Locate the cell with the specified text and output its (X, Y) center coordinate. 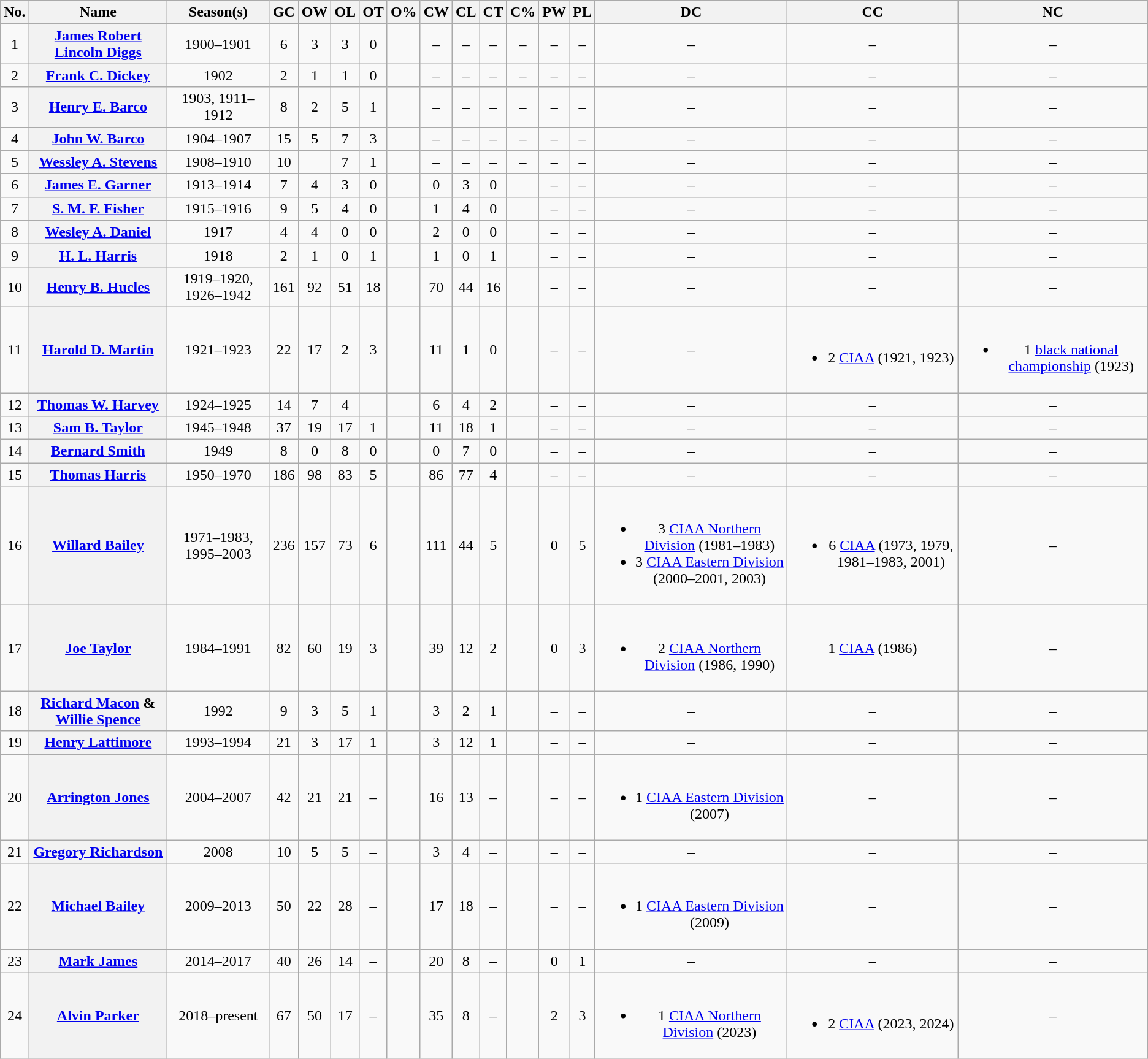
2008 (218, 852)
1915–1916 (218, 208)
CT (493, 12)
2 CIAA (2023, 2024) (873, 1015)
CC (873, 12)
James Robert Lincoln Diggs (98, 44)
OL (345, 12)
Gregory Richardson (98, 852)
1984–1991 (218, 648)
1950–1970 (218, 475)
24 (15, 1015)
39 (436, 648)
1924–1925 (218, 404)
S. M. F. Fisher (98, 208)
Henry Lattimore (98, 743)
Season(s) (218, 12)
Wessley A. Stevens (98, 162)
111 (436, 546)
PL (583, 12)
PW (554, 12)
1918 (218, 255)
1993–1994 (218, 743)
2018–present (218, 1015)
Frank C. Dickey (98, 75)
1971–1983, 1995–2003 (218, 546)
60 (315, 648)
1 CIAA Eastern Division (2009) (691, 906)
161 (283, 287)
1992 (218, 711)
Bernard Smith (98, 451)
2 CIAA (1921, 1923) (873, 350)
3 CIAA Northern Division (1981–1983)3 CIAA Eastern Division (2000–2001, 2003) (691, 546)
OW (315, 12)
186 (283, 475)
77 (466, 475)
Thomas W. Harvey (98, 404)
67 (283, 1015)
Henry B. Hucles (98, 287)
Mark James (98, 961)
2014–2017 (218, 961)
Harold D. Martin (98, 350)
OT (373, 12)
Henry E. Barco (98, 107)
70 (436, 287)
157 (315, 546)
73 (345, 546)
Joe Taylor (98, 648)
1 CIAA Eastern Division (2007) (691, 797)
Wesley A. Daniel (98, 232)
CW (436, 12)
2004–2007 (218, 797)
1919–1920, 1926–1942 (218, 287)
98 (315, 475)
82 (283, 648)
1900–1901 (218, 44)
1945–1948 (218, 428)
1902 (218, 75)
O% (404, 12)
40 (283, 961)
35 (436, 1015)
John W. Barco (98, 139)
1 CIAA (1986) (873, 648)
Michael Bailey (98, 906)
H. L. Harris (98, 255)
NC (1052, 12)
Name (98, 12)
2009–2013 (218, 906)
37 (283, 428)
DC (691, 12)
1908–1910 (218, 162)
51 (345, 287)
1921–1923 (218, 350)
86 (436, 475)
1903, 1911–1912 (218, 107)
No. (15, 12)
23 (15, 961)
Willard Bailey (98, 546)
2 CIAA Northern Division (1986, 1990) (691, 648)
1 black national championship (1923) (1052, 350)
42 (283, 797)
CL (466, 12)
Thomas Harris (98, 475)
1913–1914 (218, 185)
C% (522, 12)
Alvin Parker (98, 1015)
92 (315, 287)
1917 (218, 232)
1904–1907 (218, 139)
Arrington Jones (98, 797)
28 (345, 906)
GC (283, 12)
6 CIAA (1973, 1979, 1981–1983, 2001) (873, 546)
1 CIAA Northern Division (2023) (691, 1015)
Sam B. Taylor (98, 428)
Richard Macon & Willie Spence (98, 711)
26 (315, 961)
236 (283, 546)
James E. Garner (98, 185)
1949 (218, 451)
83 (345, 475)
